Find where the given text appears and provide that cell's center as (X, Y) coordinate. 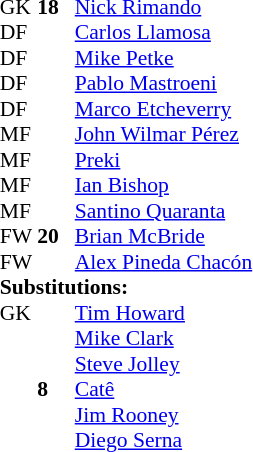
Jim Rooney (164, 415)
Santino Quaranta (164, 211)
Steve Jolley (164, 364)
Marco Etcheverry (164, 109)
Mike Petke (164, 58)
Catê (164, 389)
Alex Pineda Chacón (164, 262)
Tim Howard (164, 313)
GK (19, 313)
Pablo Mastroeni (164, 83)
Substitutions: (126, 287)
Ian Bishop (164, 185)
20 (56, 237)
John Wilmar Pérez (164, 135)
8 (56, 389)
Brian McBride (164, 237)
Carlos Llamosa (164, 33)
Preki (164, 160)
Mike Clark (164, 339)
